For the text-containing cell, return its midpoint in (X, Y) coordinate format. 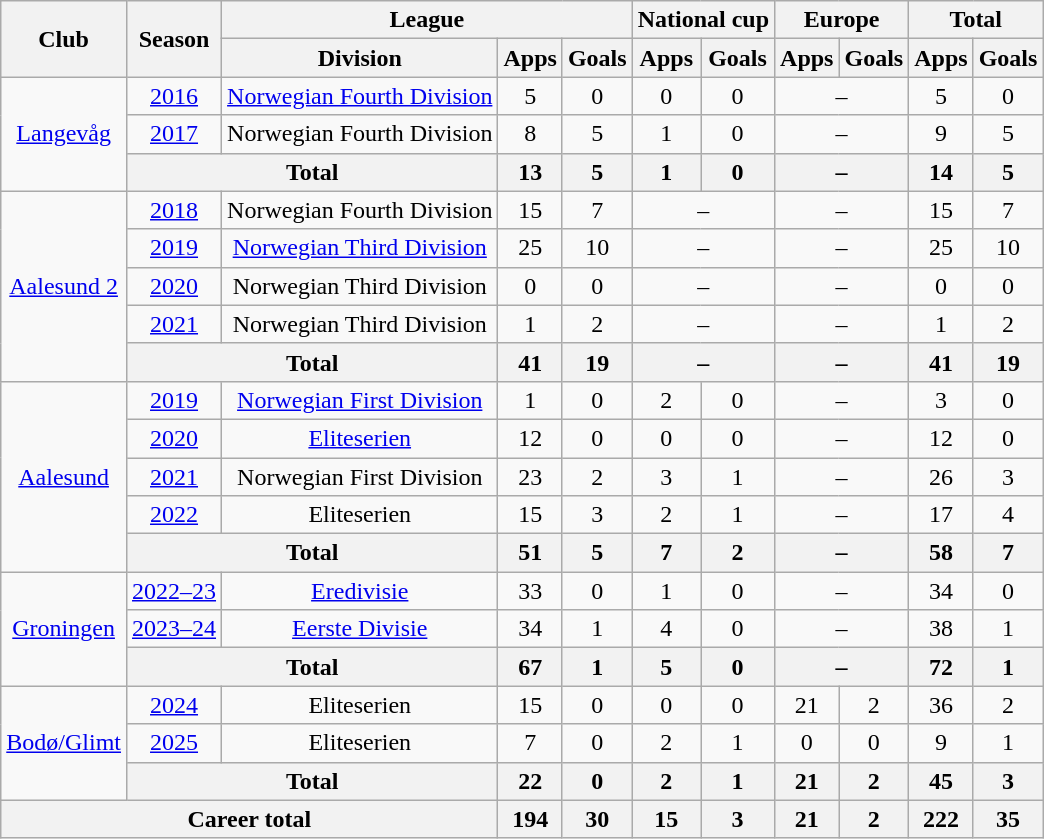
National cup (703, 20)
38 (941, 629)
58 (941, 553)
67 (530, 667)
League (428, 20)
51 (530, 553)
72 (941, 667)
Aalesund (64, 476)
Eredivisie (360, 591)
14 (941, 172)
35 (1008, 819)
Division (360, 58)
2022–23 (174, 591)
194 (530, 819)
Career total (250, 819)
Bodø/Glimt (64, 743)
30 (597, 819)
Season (174, 39)
23 (530, 477)
2018 (174, 210)
8 (530, 134)
22 (530, 781)
33 (530, 591)
36 (941, 705)
17 (941, 515)
2022 (174, 515)
2023–24 (174, 629)
Eerste Divisie (360, 629)
Langevåg (64, 134)
26 (941, 477)
2017 (174, 134)
13 (530, 172)
222 (941, 819)
Europe (842, 20)
2025 (174, 743)
Aalesund 2 (64, 286)
Groningen (64, 629)
45 (941, 781)
Club (64, 39)
2024 (174, 705)
2016 (174, 96)
